From the cell containing the given text, extract its center point as [X, Y] coordinate. 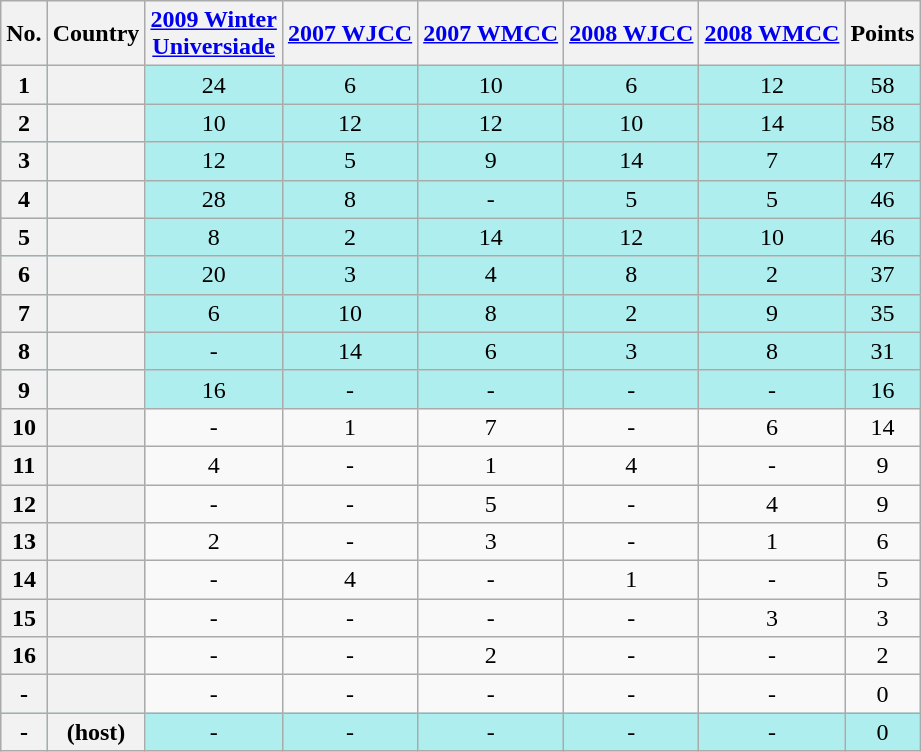
11 [24, 465]
35 [882, 313]
2008 WJCC [632, 34]
28 [214, 199]
No. [24, 34]
2007 WMCC [491, 34]
13 [24, 542]
2008 WMCC [772, 34]
31 [882, 351]
(host) [96, 732]
20 [214, 275]
37 [882, 275]
47 [882, 161]
2007 WJCC [350, 34]
Country [96, 34]
15 [24, 618]
2009 Winter Universiade [214, 34]
Points [882, 34]
24 [214, 85]
